From the cell containing the given text, extract its center point as (x, y) coordinate. 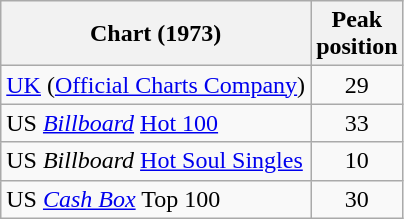
Chart (1973) (156, 34)
10 (357, 161)
29 (357, 85)
Peakposition (357, 34)
US Cash Box Top 100 (156, 199)
30 (357, 199)
UK (Official Charts Company) (156, 85)
33 (357, 123)
US Billboard Hot 100 (156, 123)
US Billboard Hot Soul Singles (156, 161)
